Return [X, Y] of the center of cell containing provided text 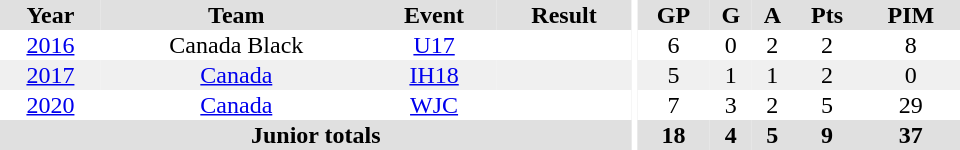
2017 [50, 75]
8 [911, 45]
29 [911, 105]
Result [564, 15]
6 [674, 45]
7 [674, 105]
2020 [50, 105]
Team [236, 15]
U17 [434, 45]
WJC [434, 105]
4 [730, 135]
18 [674, 135]
A [772, 15]
Pts [826, 15]
PIM [911, 15]
3 [730, 105]
37 [911, 135]
Year [50, 15]
Junior totals [316, 135]
9 [826, 135]
Event [434, 15]
Canada Black [236, 45]
2016 [50, 45]
IH18 [434, 75]
GP [674, 15]
G [730, 15]
